Return (x, y) of the center of cell containing provided text 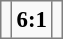
6:1 (32, 20)
